From the cell containing the given text, extract its center point as [X, Y] coordinate. 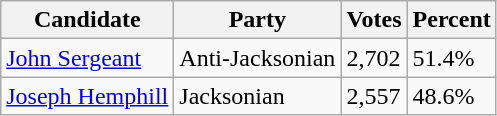
Votes [374, 20]
Anti-Jacksonian [258, 58]
Party [258, 20]
48.6% [452, 96]
2,557 [374, 96]
Jacksonian [258, 96]
51.4% [452, 58]
Candidate [88, 20]
Joseph Hemphill [88, 96]
2,702 [374, 58]
Percent [452, 20]
John Sergeant [88, 58]
